For the text-containing cell, return its midpoint in [X, Y] coordinate format. 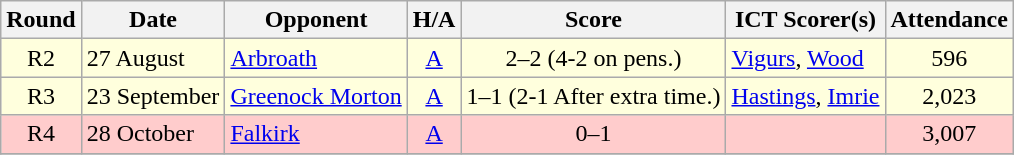
Date [153, 20]
596 [949, 58]
3,007 [949, 134]
ICT Scorer(s) [806, 20]
28 October [153, 134]
1–1 (2-1 After extra time.) [594, 96]
Opponent [316, 20]
2,023 [949, 96]
Greenock Morton [316, 96]
H/A [434, 20]
R2 [41, 58]
2–2 (4-2 on pens.) [594, 58]
27 August [153, 58]
Round [41, 20]
Vigurs, Wood [806, 58]
Arbroath [316, 58]
23 September [153, 96]
Hastings, Imrie [806, 96]
0–1 [594, 134]
R4 [41, 134]
Attendance [949, 20]
Falkirk [316, 134]
Score [594, 20]
R3 [41, 96]
